Provide the (X, Y) coordinate of the cell's center where the given text is located.  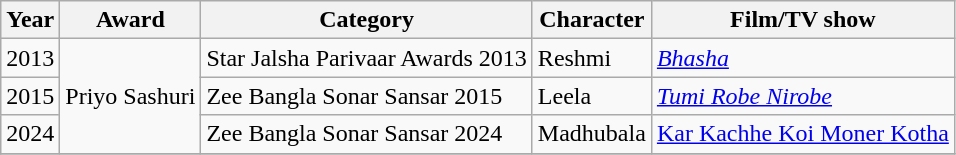
Priyo Sashuri (130, 96)
2013 (30, 58)
Leela (592, 96)
Bhasha (802, 58)
Character (592, 20)
Reshmi (592, 58)
Madhubala (592, 134)
Year (30, 20)
2024 (30, 134)
Category (366, 20)
Zee Bangla Sonar Sansar 2024 (366, 134)
Star Jalsha Parivaar Awards 2013 (366, 58)
Kar Kachhe Koi Moner Kotha (802, 134)
Tumi Robe Nirobe (802, 96)
2015 (30, 96)
Zee Bangla Sonar Sansar 2015 (366, 96)
Film/TV show (802, 20)
Award (130, 20)
